Pinpoint the cell where the given text exists, returning its [X, Y] midpoint coordinate. 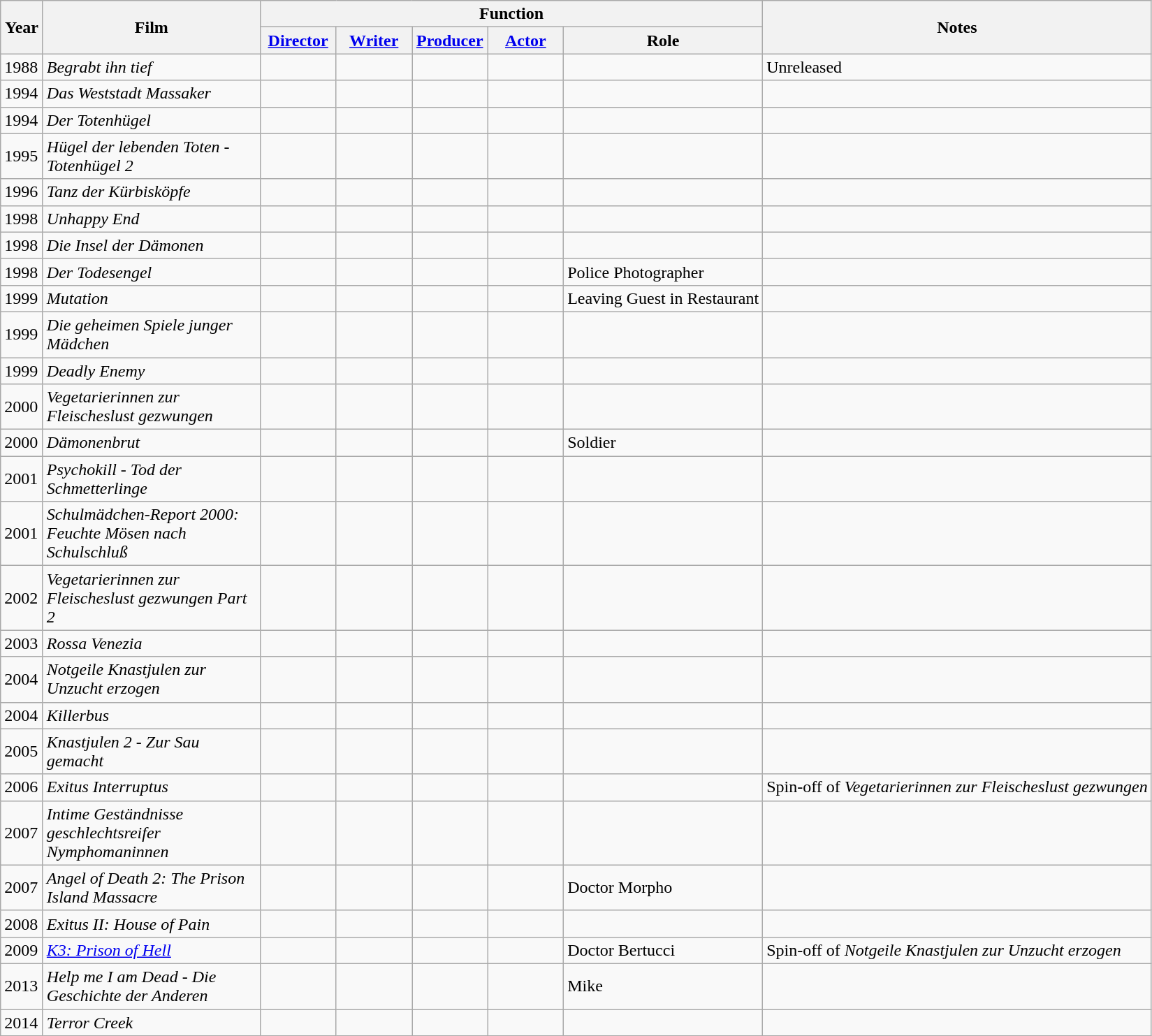
Leaving Guest in Restaurant [664, 298]
Role [664, 41]
Soldier [664, 443]
2002 [22, 598]
Knastjulen 2 - Zur Sau gemacht [151, 752]
Writer [374, 41]
2008 [22, 924]
Doctor Morpho [664, 887]
Notgeile Knastjulen zur Unzucht erzogen [151, 679]
Function [511, 14]
Das Weststadt Massaker [151, 94]
Notes [957, 27]
Producer [450, 41]
Intime Geständnisse geschlechtsreifer Nymphomaninnen [151, 833]
Doctor Bertucci [664, 950]
Spin-off of Vegetarierinnen zur Fleischeslust gezwungen [957, 787]
Schulmädchen-Report 2000: Feuchte Mösen nach Schulschluß [151, 534]
Exitus Interruptus [151, 787]
Der Todesengel [151, 272]
Unreleased [957, 67]
Help me I am Dead - Die Geschichte der Anderen [151, 986]
Psychokill - Tod der Schmetterlinge [151, 479]
Killerbus [151, 715]
Exitus II: House of Pain [151, 924]
Die geheimen Spiele junger Mädchen [151, 334]
Die Insel der Dämonen [151, 245]
Tanz der Kürbisköpfe [151, 192]
1988 [22, 67]
Mutation [151, 298]
Actor [525, 41]
Terror Creek [151, 1022]
2009 [22, 950]
2005 [22, 752]
Director [298, 41]
Angel of Death 2: The Prison Island Massacre [151, 887]
2013 [22, 986]
1996 [22, 192]
Film [151, 27]
Vegetarierinnen zur Fleischeslust gezwungen [151, 407]
Der Totenhügel [151, 120]
2003 [22, 643]
2014 [22, 1022]
Year [22, 27]
Unhappy End [151, 219]
Rossa Venezia [151, 643]
Dämonenbrut [151, 443]
1995 [22, 156]
K3: Prison of Hell [151, 950]
Deadly Enemy [151, 371]
Police Photographer [664, 272]
Mike [664, 986]
Begrabt ihn tief [151, 67]
Spin-off of Notgeile Knastjulen zur Unzucht erzogen [957, 950]
2006 [22, 787]
Hügel der lebenden Toten - Totenhügel 2 [151, 156]
Vegetarierinnen zur Fleischeslust gezwungen Part 2 [151, 598]
